Detect which cell encompasses the target text, then output its (X, Y) center coordinate. 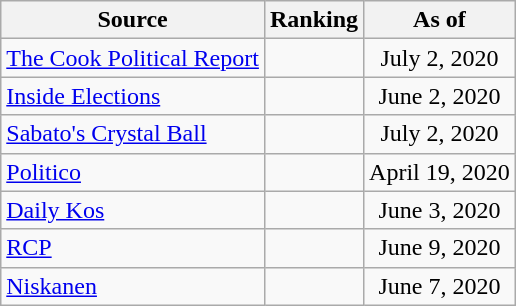
Niskanen (133, 286)
Sabato's Crystal Ball (133, 134)
Source (133, 20)
June 9, 2020 (440, 248)
Inside Elections (133, 96)
June 3, 2020 (440, 210)
April 19, 2020 (440, 172)
As of (440, 20)
Daily Kos (133, 210)
The Cook Political Report (133, 58)
Politico (133, 172)
RCP (133, 248)
June 7, 2020 (440, 286)
June 2, 2020 (440, 96)
Ranking (314, 20)
